Locate the cell with the specified text and output its [X, Y] center coordinate. 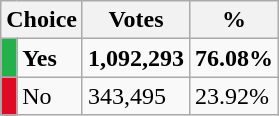
No [50, 96]
Votes [136, 20]
Choice [42, 20]
% [234, 20]
76.08% [234, 58]
Yes [50, 58]
343,495 [136, 96]
1,092,293 [136, 58]
23.92% [234, 96]
